From the cell containing the given text, extract its center point as (X, Y) coordinate. 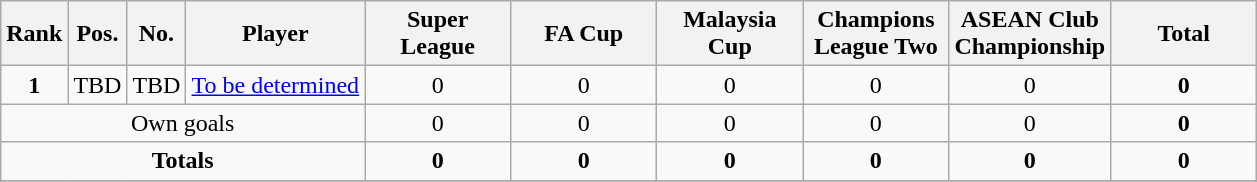
ASEAN Club Championship (1030, 34)
Totals (183, 161)
1 (34, 85)
To be determined (276, 85)
Total (1184, 34)
FA Cup (584, 34)
Own goals (183, 123)
No. (156, 34)
Rank (34, 34)
Player (276, 34)
Malaysia Cup (730, 34)
Champions League Two (876, 34)
Super League (438, 34)
Pos. (98, 34)
